Determine the (X, Y) coordinate at the center of the cell enclosing the given text.  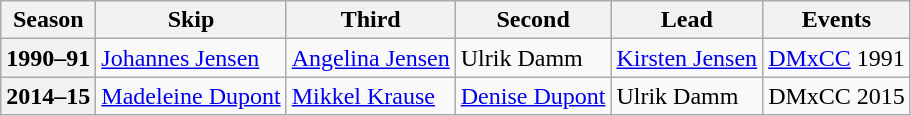
Third (370, 20)
Johannes Jensen (191, 58)
Kirsten Jensen (687, 58)
Season (48, 20)
Madeleine Dupont (191, 96)
Lead (687, 20)
Second (533, 20)
Angelina Jensen (370, 58)
1990–91 (48, 58)
Mikkel Krause (370, 96)
DMxCC 2015 (837, 96)
Denise Dupont (533, 96)
Events (837, 20)
2014–15 (48, 96)
DMxCC 1991 (837, 58)
Skip (191, 20)
